Scan for the cell matching the given text and deliver its [x, y] coordinate at center. 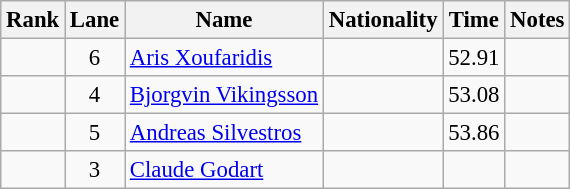
Name [224, 20]
Aris Xoufaridis [224, 58]
52.91 [474, 58]
Time [474, 20]
Lane [95, 20]
Andreas Silvestros [224, 133]
3 [95, 170]
Claude Godart [224, 170]
Rank [33, 20]
6 [95, 58]
53.08 [474, 95]
Notes [538, 20]
5 [95, 133]
53.86 [474, 133]
4 [95, 95]
Nationality [382, 20]
Bjorgvin Vikingsson [224, 95]
